For the text-containing cell, return its midpoint in (x, y) coordinate format. 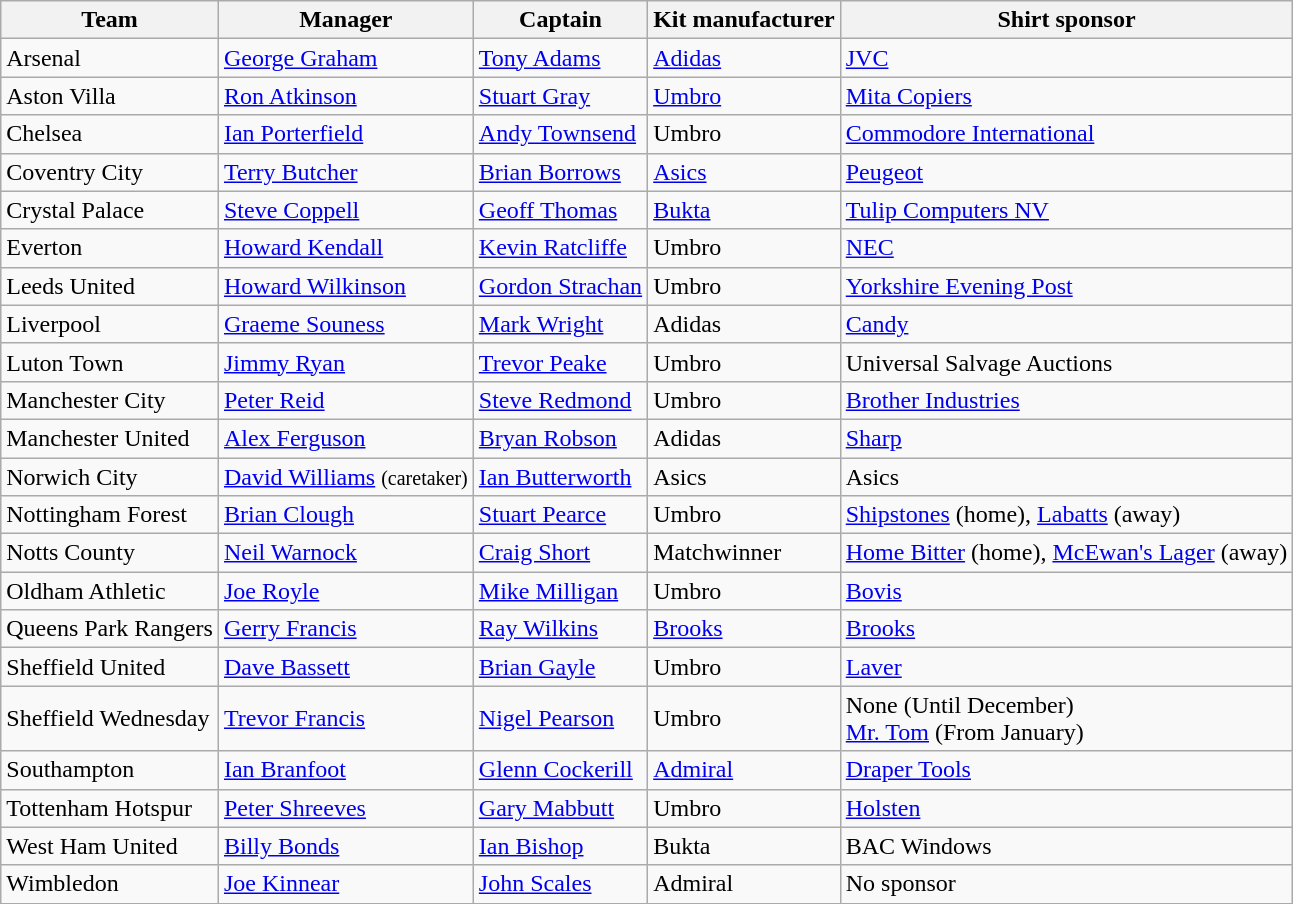
Dave Bassett (346, 667)
West Ham United (110, 846)
Oldham Athletic (110, 591)
Ian Butterworth (560, 477)
Everton (110, 248)
Kit manufacturer (744, 20)
Brother Industries (1066, 400)
Stuart Pearce (560, 515)
Howard Wilkinson (346, 286)
Nottingham Forest (110, 515)
Team (110, 20)
Steve Redmond (560, 400)
Sheffield Wednesday (110, 718)
Mike Milligan (560, 591)
Leeds United (110, 286)
Gerry Francis (346, 629)
Notts County (110, 553)
Draper Tools (1066, 770)
Wimbledon (110, 884)
Brian Clough (346, 515)
Trevor Francis (346, 718)
Ray Wilkins (560, 629)
Bryan Robson (560, 438)
Yorkshire Evening Post (1066, 286)
Tulip Computers NV (1066, 210)
Bovis (1066, 591)
Kevin Ratcliffe (560, 248)
David Williams (caretaker) (346, 477)
Coventry City (110, 172)
Laver (1066, 667)
Billy Bonds (346, 846)
Alex Ferguson (346, 438)
Aston Villa (110, 96)
Tottenham Hotspur (110, 808)
No sponsor (1066, 884)
Graeme Souness (346, 324)
Craig Short (560, 553)
Andy Townsend (560, 134)
Steve Coppell (346, 210)
Joe Kinnear (346, 884)
Liverpool (110, 324)
Southampton (110, 770)
Peugeot (1066, 172)
Manchester United (110, 438)
Neil Warnock (346, 553)
Candy (1066, 324)
Manager (346, 20)
Shipstones (home), Labatts (away) (1066, 515)
Mark Wright (560, 324)
Norwich City (110, 477)
Chelsea (110, 134)
Gordon Strachan (560, 286)
JVC (1066, 58)
Trevor Peake (560, 362)
Mita Copiers (1066, 96)
Captain (560, 20)
Peter Reid (346, 400)
Stuart Gray (560, 96)
Ian Branfoot (346, 770)
BAC Windows (1066, 846)
George Graham (346, 58)
None (Until December)Mr. Tom (From January) (1066, 718)
Luton Town (110, 362)
Ron Atkinson (346, 96)
Geoff Thomas (560, 210)
Terry Butcher (346, 172)
Universal Salvage Auctions (1066, 362)
Queens Park Rangers (110, 629)
Home Bitter (home), McEwan's Lager (away) (1066, 553)
John Scales (560, 884)
Sheffield United (110, 667)
Glenn Cockerill (560, 770)
Matchwinner (744, 553)
Ian Porterfield (346, 134)
Brian Borrows (560, 172)
Jimmy Ryan (346, 362)
NEC (1066, 248)
Howard Kendall (346, 248)
Arsenal (110, 58)
Joe Royle (346, 591)
Gary Mabbutt (560, 808)
Manchester City (110, 400)
Commodore International (1066, 134)
Crystal Palace (110, 210)
Nigel Pearson (560, 718)
Sharp (1066, 438)
Ian Bishop (560, 846)
Shirt sponsor (1066, 20)
Brian Gayle (560, 667)
Tony Adams (560, 58)
Holsten (1066, 808)
Peter Shreeves (346, 808)
